Return the [x, y] coordinate for the center point of the cell that contains the specified text.  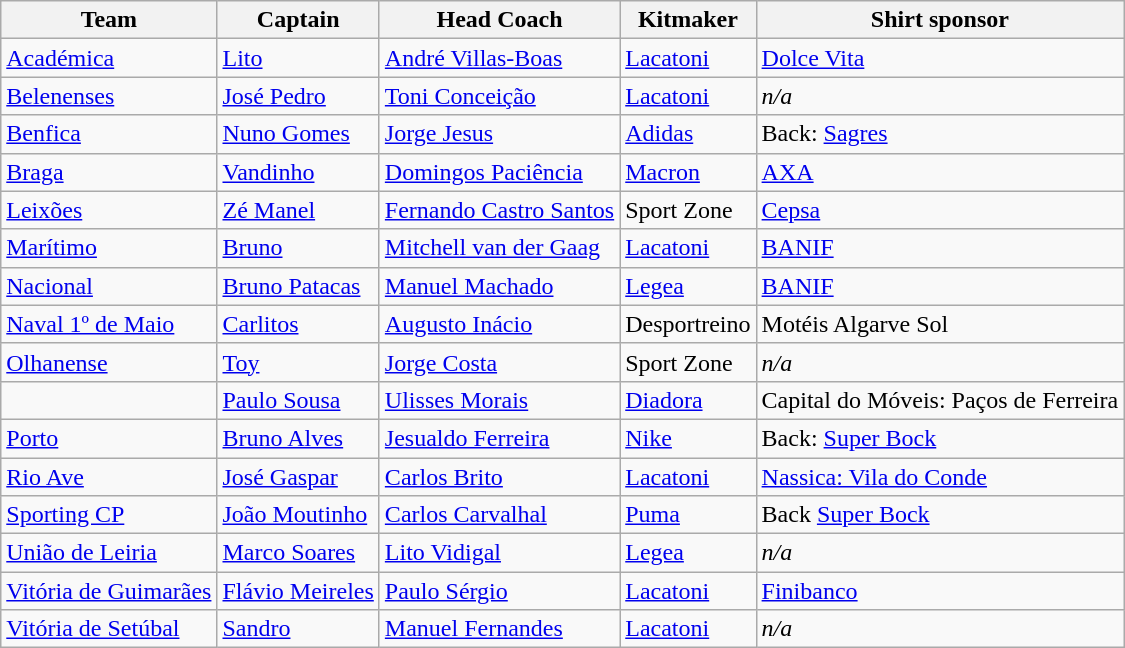
Marítimo [109, 248]
Benfica [109, 134]
Paulo Sérgio [499, 591]
Toy [298, 362]
Nike [688, 438]
Sandro [298, 629]
Shirt sponsor [940, 20]
Motéis Algarve Sol [940, 324]
José Pedro [298, 96]
Vandinho [298, 172]
Zé Manel [298, 210]
Nacional [109, 286]
Belenenses [109, 96]
Leixões [109, 210]
Macron [688, 172]
João Moutinho [298, 515]
Nuno Gomes [298, 134]
José Gaspar [298, 477]
Rio Ave [109, 477]
Académica [109, 58]
Toni Conceição [499, 96]
Back: Super Bock [940, 438]
Mitchell van der Gaag [499, 248]
Diadora [688, 400]
Porto [109, 438]
Naval 1º de Maio [109, 324]
Carlitos [298, 324]
Bruno Alves [298, 438]
Braga [109, 172]
Ulisses Morais [499, 400]
André Villas-Boas [499, 58]
AXA [940, 172]
Vitória de Setúbal [109, 629]
Manuel Machado [499, 286]
Team [109, 20]
Back Super Bock [940, 515]
Domingos Paciência [499, 172]
Finibanco [940, 591]
Bruno Patacas [298, 286]
Dolce Vita [940, 58]
Sporting CP [109, 515]
Carlos Brito [499, 477]
Kitmaker [688, 20]
Augusto Inácio [499, 324]
Olhanense [109, 362]
Fernando Castro Santos [499, 210]
Paulo Sousa [298, 400]
Marco Soares [298, 553]
Nassica: Vila do Conde [940, 477]
Flávio Meireles [298, 591]
Jorge Jesus [499, 134]
Capital do Móveis: Paços de Ferreira [940, 400]
União de Leiria [109, 553]
Adidas [688, 134]
Cepsa [940, 210]
Jorge Costa [499, 362]
Vitória de Guimarães [109, 591]
Back: Sagres [940, 134]
Captain [298, 20]
Puma [688, 515]
Head Coach [499, 20]
Manuel Fernandes [499, 629]
Lito [298, 58]
Desportreino [688, 324]
Carlos Carvalhal [499, 515]
Jesualdo Ferreira [499, 438]
Lito Vidigal [499, 553]
Bruno [298, 248]
